Extract the (X, Y) coordinate from the center of the cell holding the provided text.  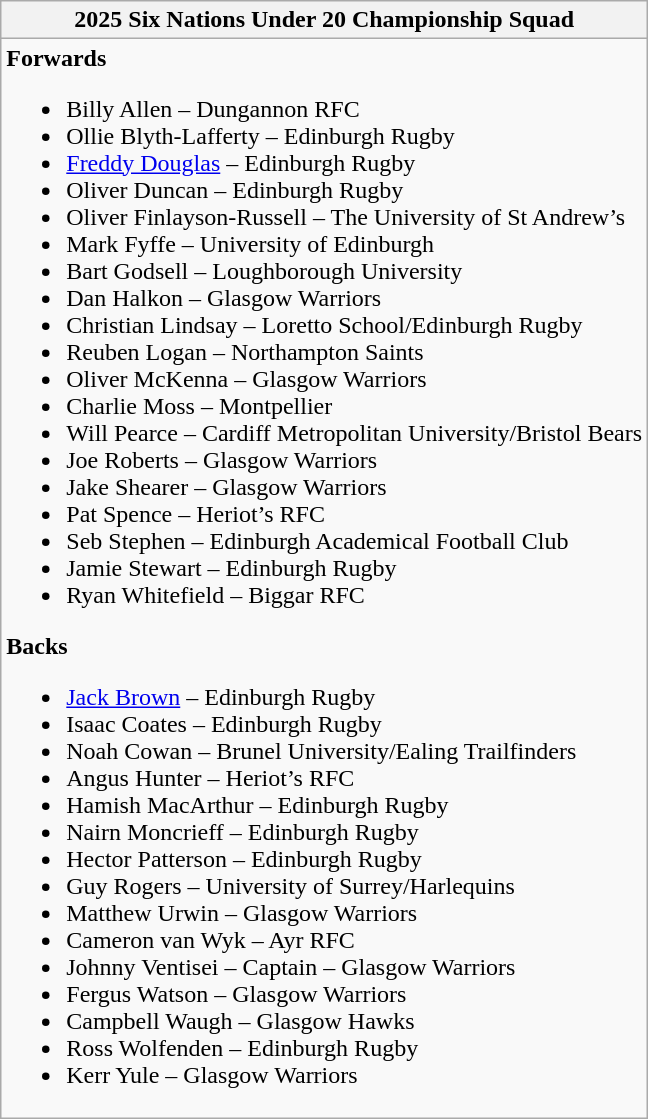
2025 Six Nations Under 20 Championship Squad (324, 20)
